Return the [X, Y] coordinate for the center point of the cell that contains the specified text.  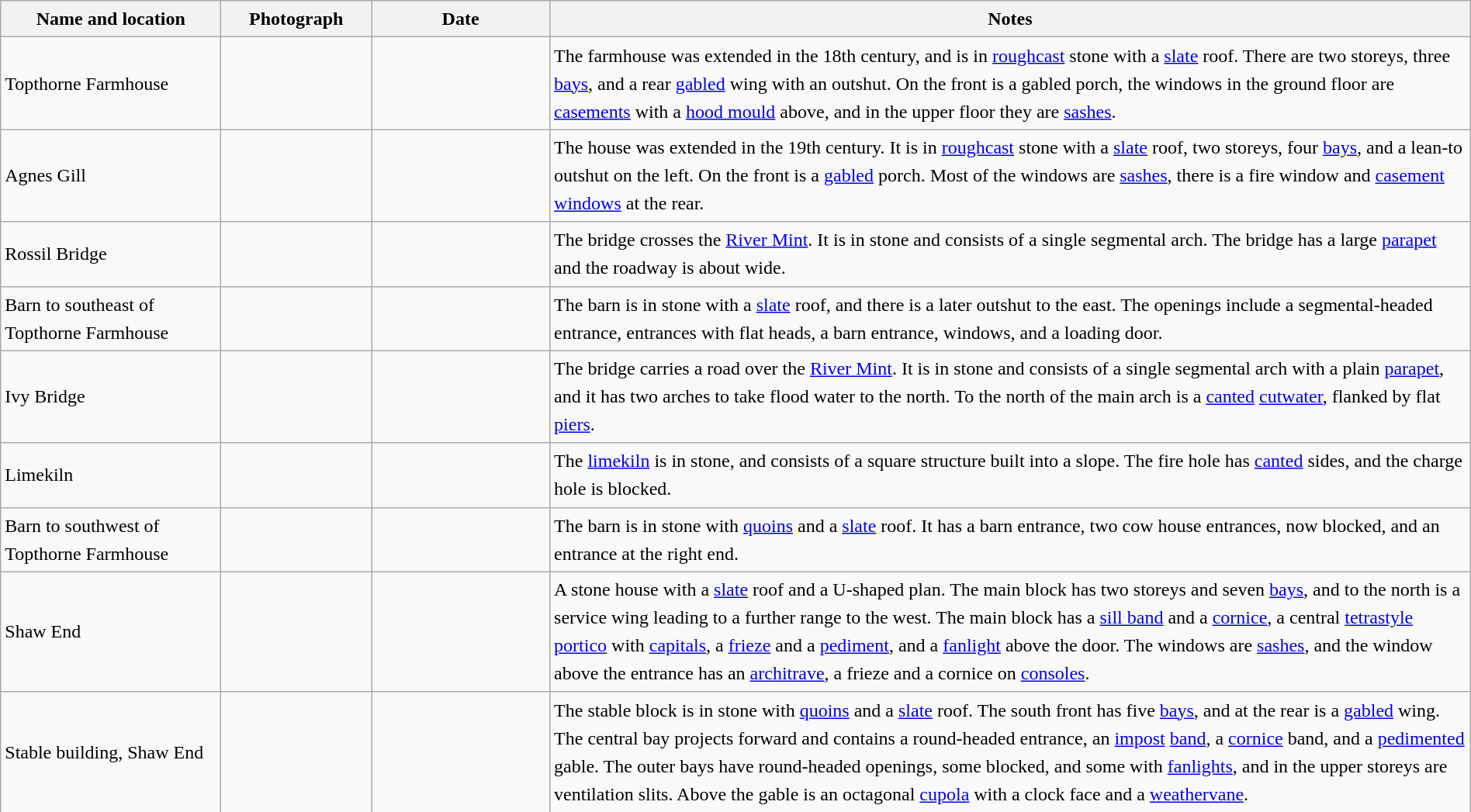
Rossil Bridge [111, 254]
Notes [1010, 19]
Agnes Gill [111, 175]
Photograph [296, 19]
The limekiln is in stone, and consists of a square structure built into a slope. The fire hole has canted sides, and the charge hole is blocked. [1010, 475]
Barn to southwest of Topthorne Farmhouse [111, 540]
Shaw End [111, 631]
Topthorne Farmhouse [111, 84]
Barn to southeast of Topthorne Farmhouse [111, 318]
The barn is in stone with quoins and a slate roof. It has a barn entrance, two cow house entrances, now blocked, and an entrance at the right end. [1010, 540]
Name and location [111, 19]
Ivy Bridge [111, 397]
Date [461, 19]
Stable building, Shaw End [111, 752]
Limekiln [111, 475]
